Find where the given text appears and provide that cell's center as (X, Y) coordinate. 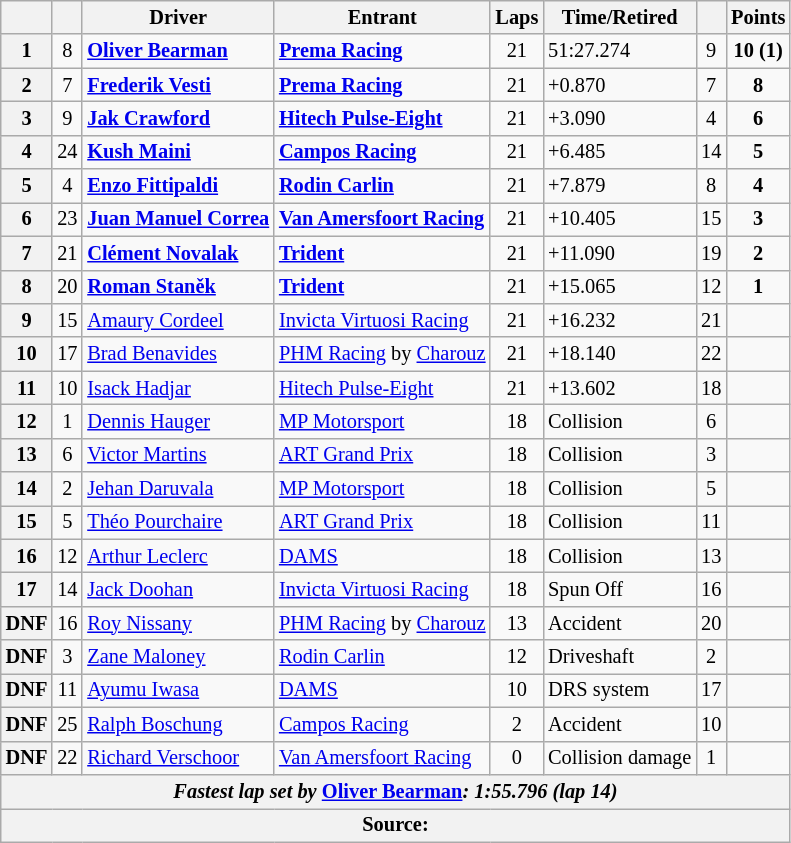
Oliver Bearman (178, 51)
Entrant (382, 17)
Kush Maini (178, 152)
Spun Off (620, 589)
Jehan Daruvala (178, 489)
Amaury Cordeel (178, 320)
Roy Nissany (178, 623)
+18.140 (620, 354)
Driveshaft (620, 657)
51:27.274 (620, 51)
Laps (516, 17)
Brad Benavides (178, 354)
24 (67, 152)
19 (711, 253)
25 (67, 724)
Jak Crawford (178, 118)
+15.065 (620, 287)
+0.870 (620, 85)
Théo Pourchaire (178, 522)
+11.090 (620, 253)
Arthur Leclerc (178, 556)
+3.090 (620, 118)
+7.879 (620, 186)
+16.232 (620, 320)
Roman Staněk (178, 287)
Enzo Fittipaldi (178, 186)
Fastest lap set by Oliver Bearman: 1:55.796 (lap 14) (396, 791)
23 (67, 219)
Points (758, 17)
+10.405 (620, 219)
Time/Retired (620, 17)
Source: (396, 825)
DRS system (620, 690)
Isack Hadjar (178, 388)
Ralph Boschung (178, 724)
Frederik Vesti (178, 85)
0 (516, 758)
+6.485 (620, 152)
Juan Manuel Correa (178, 219)
10 (1) (758, 51)
Richard Verschoor (178, 758)
Jack Doohan (178, 589)
Zane Maloney (178, 657)
Victor Martins (178, 455)
+13.602 (620, 388)
Collision damage (620, 758)
Ayumu Iwasa (178, 690)
Clément Novalak (178, 253)
Dennis Hauger (178, 421)
Driver (178, 17)
